Capture the cell that displays the provided text and extract its (x, y) central coordinate. 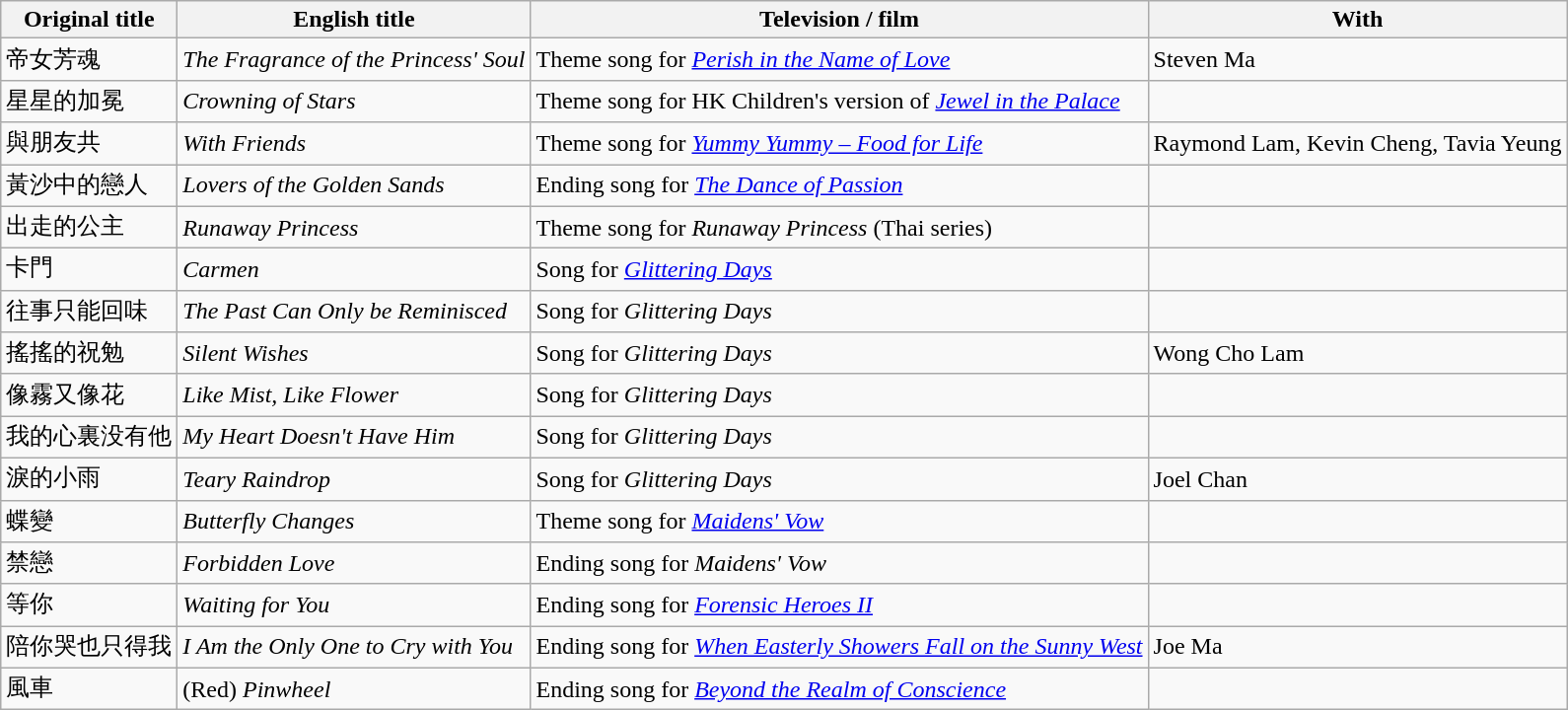
English title (354, 20)
Silent Wishes (354, 353)
Forbidden Love (354, 564)
禁戀 (89, 564)
Raymond Lam, Kevin Cheng, Tavia Yeung (1357, 144)
Steven Ma (1357, 59)
與朋友共 (89, 144)
With Friends (354, 144)
I Am the Only One to Cry with You (354, 647)
Theme song for Runaway Princess (Thai series) (839, 227)
Theme song for Yummy Yummy – Food for Life (839, 144)
Carmen (354, 270)
The Fragrance of the Princess' Soul (354, 59)
等你 (89, 605)
(Red) Pinwheel (354, 688)
Ending song for When Easterly Showers Fall on the Sunny West (839, 647)
Television / film (839, 20)
The Past Can Only be Reminisced (354, 312)
黃沙中的戀人 (89, 185)
Ending song for Beyond the Realm of Conscience (839, 688)
帝女芳魂 (89, 59)
Theme song for Perish in the Name of Love (839, 59)
Theme song for Maidens' Vow (839, 521)
風車 (89, 688)
Ending song for The Dance of Passion (839, 185)
陪你哭也只得我 (89, 647)
Theme song for HK Children's version of Jewel in the Palace (839, 101)
Joe Ma (1357, 647)
星星的加冕 (89, 101)
Butterfly Changes (354, 521)
Ending song for Maidens' Vow (839, 564)
Waiting for You (354, 605)
Ending song for Forensic Heroes II (839, 605)
蝶變 (89, 521)
Crowning of Stars (354, 101)
淚的小雨 (89, 479)
我的心裏没有他 (89, 438)
Like Mist, Like Flower (354, 394)
像霧又像花 (89, 394)
Wong Cho Lam (1357, 353)
My Heart Doesn't Have Him (354, 438)
Runaway Princess (354, 227)
Teary Raindrop (354, 479)
Lovers of the Golden Sands (354, 185)
With (1357, 20)
搖搖的祝勉 (89, 353)
出走的公主 (89, 227)
Original title (89, 20)
Joel Chan (1357, 479)
往事只能回味 (89, 312)
卡門 (89, 270)
